Output the [X, Y] coordinate of the center of the cell containing the given text.  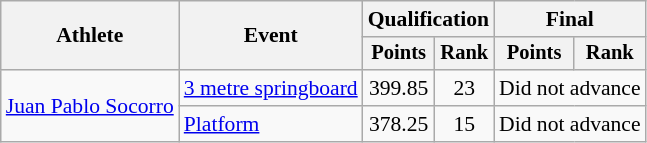
Athlete [90, 36]
Qualification [428, 19]
23 [465, 88]
378.25 [399, 124]
Event [271, 36]
3 metre springboard [271, 88]
399.85 [399, 88]
Final [570, 19]
15 [465, 124]
Juan Pablo Socorro [90, 106]
Platform [271, 124]
